Extract the (X, Y) coordinate from the center of the cell holding the provided text.  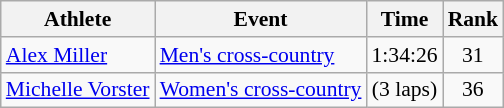
Time (404, 19)
(3 laps) (404, 90)
Rank (474, 19)
36 (474, 90)
Athlete (78, 19)
31 (474, 55)
Michelle Vorster (78, 90)
Alex Miller (78, 55)
Event (261, 19)
Women's cross-country (261, 90)
Men's cross-country (261, 55)
1:34:26 (404, 55)
